Scan for the cell matching the given text and deliver its (x, y) coordinate at center. 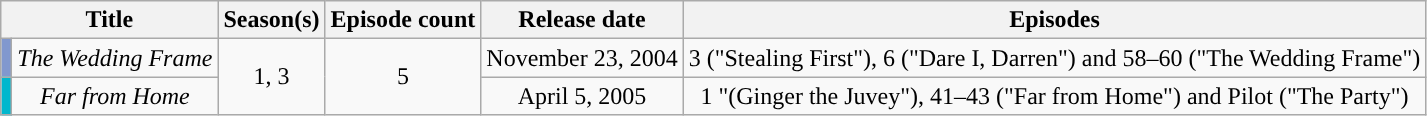
5 (403, 77)
3 ("Stealing First"), 6 ("Dare I, Darren") and 58–60 ("The Wedding Frame") (1054, 58)
Release date (582, 20)
Season(s) (272, 20)
Title (110, 20)
1, 3 (272, 77)
1 "(Ginger the Juvey"), 41–43 ("Far from Home") and Pilot ("The Party") (1054, 96)
The Wedding Frame (115, 58)
Episode count (403, 20)
Far from Home (115, 96)
Episodes (1054, 20)
April 5, 2005 (582, 96)
November 23, 2004 (582, 58)
